Locate the cell with the specified text and output its (x, y) center coordinate. 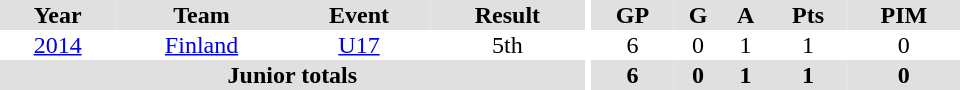
A (746, 15)
U17 (359, 45)
Year (58, 15)
5th (507, 45)
Result (507, 15)
Junior totals (292, 75)
Pts (808, 15)
Event (359, 15)
G (698, 15)
Team (202, 15)
PIM (904, 15)
Finland (202, 45)
2014 (58, 45)
GP (632, 15)
